From the cell containing the given text, extract its center point as [x, y] coordinate. 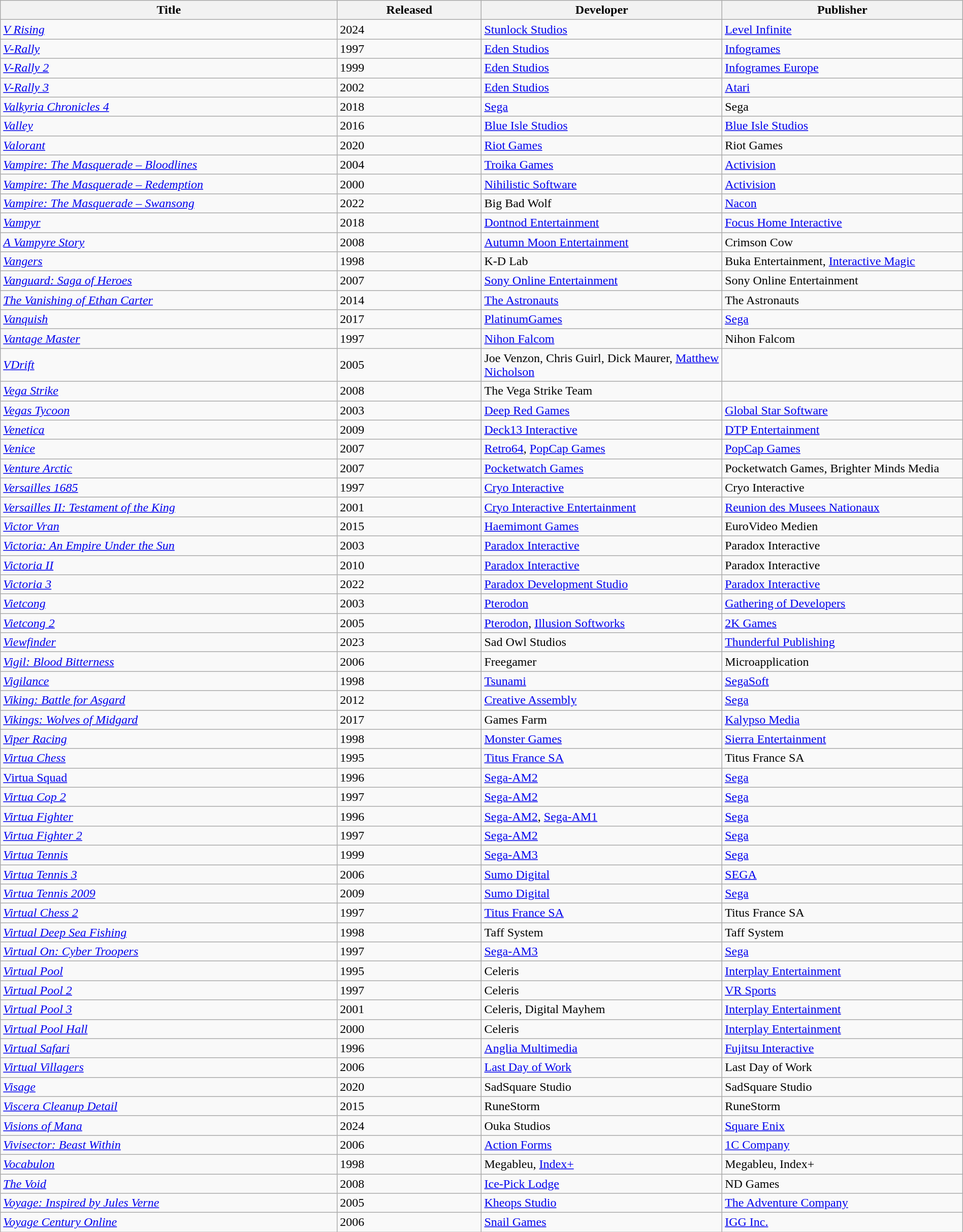
Virtual Chess 2 [169, 913]
Vigilance [169, 681]
Kalypso Media [843, 720]
Creative Assembly [602, 700]
Virtua Tennis 2009 [169, 894]
Viscera Cleanup Detail [169, 1106]
Sega-AM2, Sega-AM1 [602, 816]
EuroVideo Medien [843, 526]
Title [169, 10]
Haemimont Games [602, 526]
Kheops Studio [602, 1203]
Victoria 3 [169, 585]
Venetica [169, 430]
Virtual Deep Sea Fishing [169, 932]
V-Rally 3 [169, 87]
Pterodon, Illusion Softworks [602, 623]
Victor Vran [169, 526]
Valley [169, 126]
Ice-Pick Lodge [602, 1184]
PopCap Games [843, 449]
Joe Venzon, Chris Guirl, Dick Maurer, Matthew Nicholson [602, 365]
2012 [409, 700]
Venice [169, 449]
Cryo Interactive Entertainment [602, 507]
Deck13 Interactive [602, 430]
Virtual Pool Hall [169, 1029]
Autumn Moon Entertainment [602, 242]
Vikings: Wolves of Midgard [169, 720]
Virtua Squad [169, 777]
V-Rally 2 [169, 68]
DTP Entertainment [843, 430]
Pocketwatch Games, Brighter Minds Media [843, 468]
Pocketwatch Games [602, 468]
ND Games [843, 1184]
Visage [169, 1087]
The Vanishing of Ethan Carter [169, 300]
Freegamer [602, 662]
Big Bad Wolf [602, 203]
Atari [843, 87]
Ouka Studios [602, 1125]
Troika Games [602, 165]
PlatinumGames [602, 319]
A Vampyre Story [169, 242]
Vampire: The Masquerade – Bloodlines [169, 165]
Vampire: The Masquerade – Redemption [169, 184]
Venture Arctic [169, 468]
Virtual Pool 3 [169, 1010]
Virtual On: Cyber Troopers [169, 952]
2010 [409, 565]
Infogrames [843, 49]
VDrift [169, 365]
Viper Racing [169, 739]
2004 [409, 165]
Vampire: The Masquerade – Swansong [169, 203]
Virtua Fighter 2 [169, 835]
Voyage: Inspired by Jules Verne [169, 1203]
Vegas Tycoon [169, 410]
Developer [602, 10]
V Rising [169, 29]
Versailles II: Testament of the King [169, 507]
Released [409, 10]
Global Star Software [843, 410]
Voyage Century Online [169, 1222]
Virtual Villagers [169, 1067]
Level Infinite [843, 29]
Viewfinder [169, 642]
Viking: Battle for Asgard [169, 700]
Versailles 1685 [169, 488]
The Void [169, 1184]
Visions of Mana [169, 1125]
Victoria: An Empire Under the Sun [169, 545]
Square Enix [843, 1125]
2016 [409, 126]
Vietcong 2 [169, 623]
Vocabulon [169, 1164]
Focus Home Interactive [843, 222]
Celeris, Digital Mayhem [602, 1010]
The Adventure Company [843, 1203]
Tsunami [602, 681]
Dontnod Entertainment [602, 222]
The Vega Strike Team [602, 391]
Virtual Pool [169, 971]
Sad Owl Studios [602, 642]
Vietcong [169, 604]
2K Games [843, 623]
Nacon [843, 203]
Microapplication [843, 662]
Snail Games [602, 1222]
Monster Games [602, 739]
Thunderful Publishing [843, 642]
Virtua Fighter [169, 816]
Retro64, PopCap Games [602, 449]
Games Farm [602, 720]
SEGA [843, 874]
Virtua Tennis 3 [169, 874]
SegaSoft [843, 681]
IGG Inc. [843, 1222]
Vanquish [169, 319]
Virtual Safari [169, 1048]
Valkyria Chronicles 4 [169, 107]
Victoria II [169, 565]
2023 [409, 642]
Gathering of Developers [843, 604]
Vega Strike [169, 391]
Virtua Cop 2 [169, 797]
Virtua Tennis [169, 855]
Publisher [843, 10]
Sierra Entertainment [843, 739]
Pterodon [602, 604]
Valorant [169, 145]
Reunion des Musees Nationaux [843, 507]
V-Rally [169, 49]
Vampyr [169, 222]
2002 [409, 87]
Vanguard: Saga of Heroes [169, 281]
Fujitsu Interactive [843, 1048]
Vantage Master [169, 339]
K-D Lab [602, 262]
Virtua Chess [169, 758]
Buka Entertainment, Interactive Magic [843, 262]
Anglia Multimedia [602, 1048]
Crimson Cow [843, 242]
Stunlock Studios [602, 29]
1C Company [843, 1145]
Nihilistic Software [602, 184]
Vigil: Blood Bitterness [169, 662]
2014 [409, 300]
Virtual Pool 2 [169, 990]
Vivisector: Beast Within [169, 1145]
Paradox Development Studio [602, 585]
Vangers [169, 262]
Deep Red Games [602, 410]
Infogrames Europe [843, 68]
VR Sports [843, 990]
Action Forms [602, 1145]
